Return [X, Y] of the center of cell containing provided text 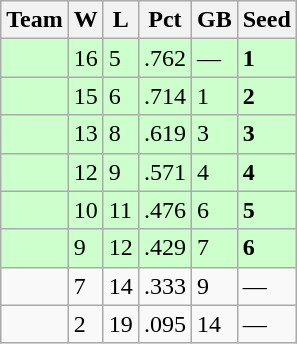
.762 [164, 58]
L [120, 20]
Pct [164, 20]
.429 [164, 248]
.619 [164, 134]
19 [120, 324]
8 [120, 134]
.333 [164, 286]
.095 [164, 324]
GB [214, 20]
Seed [266, 20]
W [86, 20]
11 [120, 210]
15 [86, 96]
.476 [164, 210]
10 [86, 210]
.571 [164, 172]
16 [86, 58]
.714 [164, 96]
Team [35, 20]
13 [86, 134]
